Return the [X, Y] coordinate for the center point of the cell that contains the specified text.  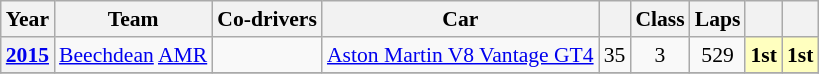
Team [133, 19]
Aston Martin V8 Vantage GT4 [460, 55]
Laps [718, 19]
3 [660, 55]
Year [28, 19]
Beechdean AMR [133, 55]
Co-drivers [267, 19]
2015 [28, 55]
529 [718, 55]
Class [660, 19]
Car [460, 19]
35 [615, 55]
